Find where the given text appears and provide that cell's center as (X, Y) coordinate. 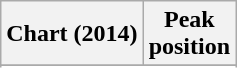
Peakposition (189, 34)
Chart (2014) (72, 34)
